Extract the [X, Y] coordinate from the center of the cell holding the provided text.  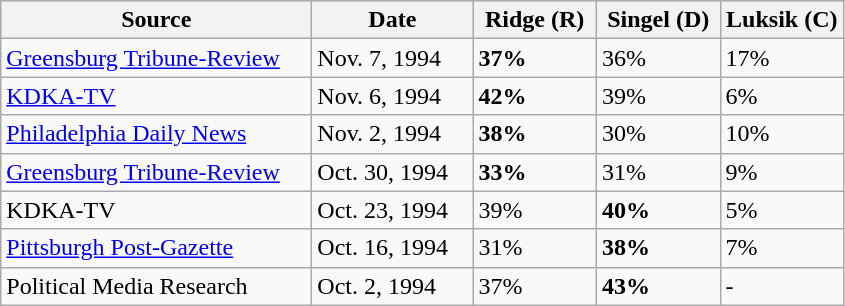
43% [658, 286]
- [782, 286]
Singel (D) [658, 20]
Political Media Research [156, 286]
5% [782, 210]
7% [782, 248]
Nov. 2, 1994 [392, 134]
Luksik (C) [782, 20]
33% [535, 172]
10% [782, 134]
Philadelphia Daily News [156, 134]
Source [156, 20]
40% [658, 210]
Pittsburgh Post-Gazette [156, 248]
30% [658, 134]
Nov. 6, 1994 [392, 96]
Oct. 2, 1994 [392, 286]
Ridge (R) [535, 20]
Date [392, 20]
36% [658, 58]
Oct. 23, 1994 [392, 210]
Oct. 30, 1994 [392, 172]
Oct. 16, 1994 [392, 248]
42% [535, 96]
Nov. 7, 1994 [392, 58]
6% [782, 96]
9% [782, 172]
17% [782, 58]
